Search for the cell housing the specified text and yield its [x, y] center coordinate. 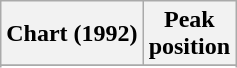
Peakposition [189, 34]
Chart (1992) [72, 34]
